Scan for the cell matching the given text and deliver its (X, Y) coordinate at center. 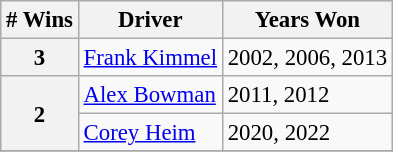
Corey Heim (150, 133)
Alex Bowman (150, 95)
2020, 2022 (307, 133)
Years Won (307, 20)
Driver (150, 20)
2011, 2012 (307, 95)
2 (40, 114)
# Wins (40, 20)
2002, 2006, 2013 (307, 58)
Frank Kimmel (150, 58)
3 (40, 58)
